Identify which cell holds the provided text, then report its (X, Y) central coordinate. 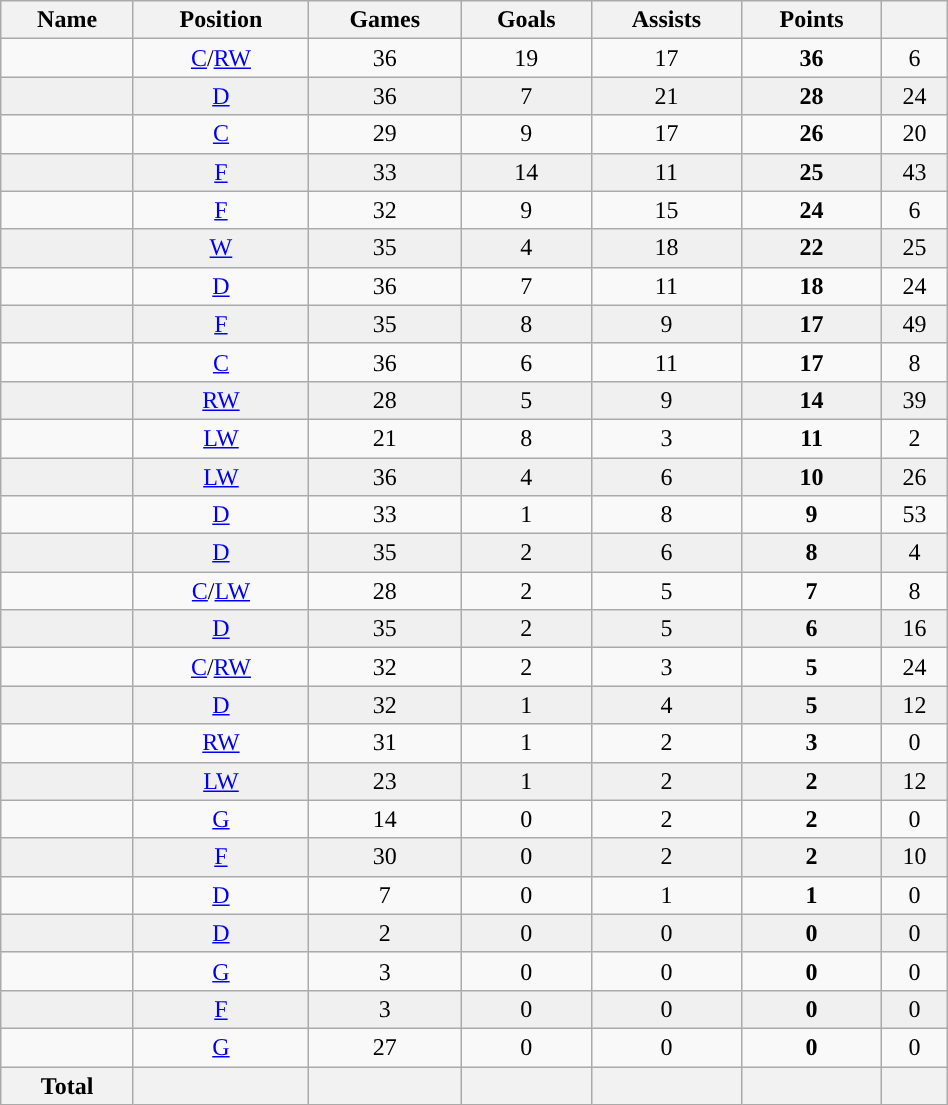
20 (915, 134)
30 (384, 857)
31 (384, 743)
22 (812, 248)
Games (384, 20)
Goals (526, 20)
23 (384, 781)
15 (666, 210)
19 (526, 58)
Points (812, 20)
C/LW (220, 591)
27 (384, 1047)
16 (915, 629)
39 (915, 400)
53 (915, 515)
Assists (666, 20)
Name (68, 20)
W (220, 248)
Position (220, 20)
Total (68, 1085)
29 (384, 134)
49 (915, 324)
43 (915, 172)
